Pinpoint the cell where the given text exists, returning its (X, Y) midpoint coordinate. 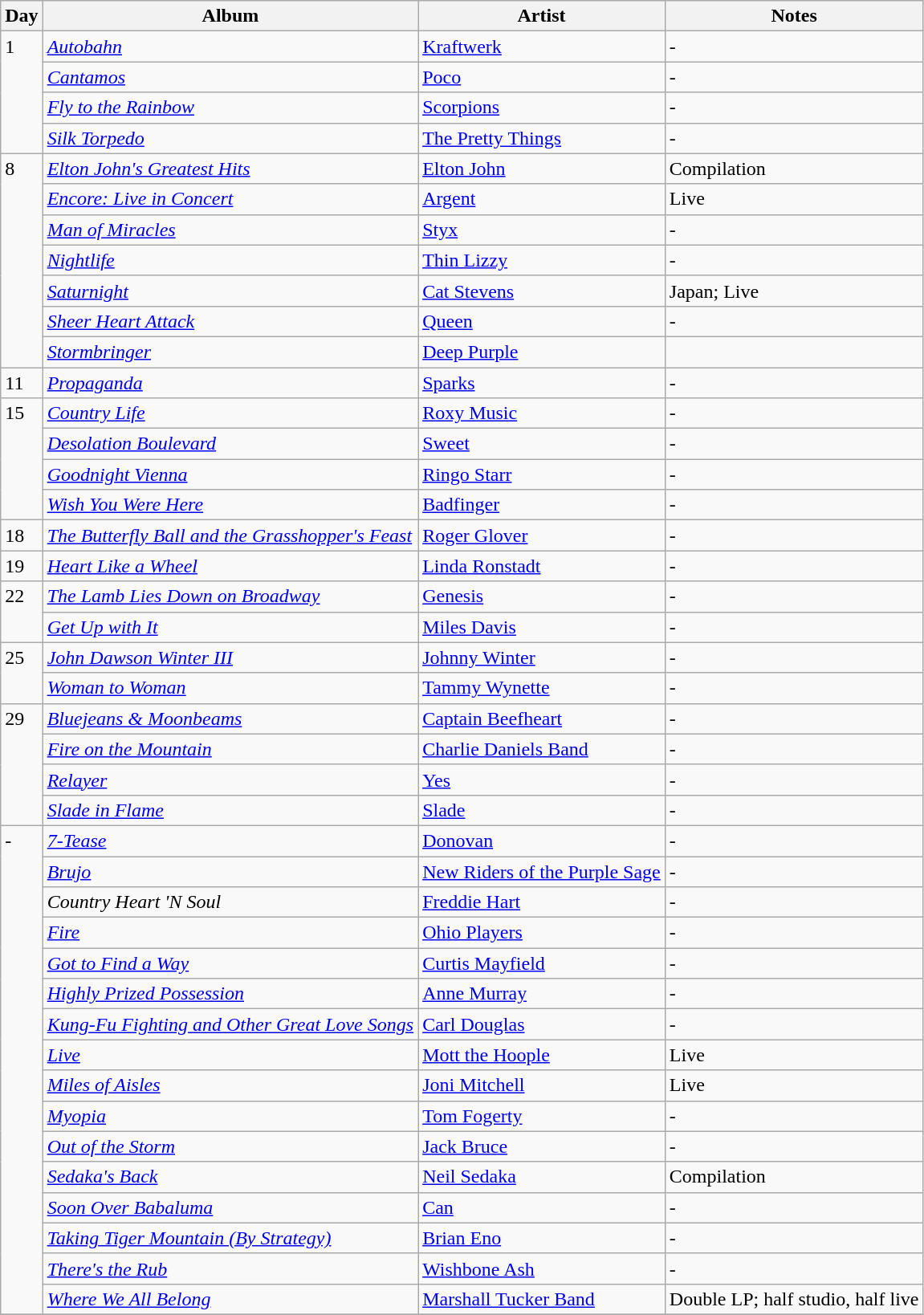
7-Tease (230, 841)
Autobahn (230, 47)
Can (542, 1207)
Johnny Winter (542, 657)
Miles Davis (542, 627)
Sedaka's Back (230, 1177)
Ringo Starr (542, 474)
Taking Tiger Mountain (By Strategy) (230, 1238)
Artist (542, 16)
Cantamos (230, 77)
Soon Over Babaluma (230, 1207)
29 (22, 764)
Styx (542, 230)
Carl Douglas (542, 1024)
Nightlife (230, 260)
Elton John (542, 169)
Got to Find a Way (230, 963)
Myopia (230, 1116)
8 (22, 260)
Poco (542, 77)
Curtis Mayfield (542, 963)
Miles of Aisles (230, 1085)
Tom Fogerty (542, 1116)
Elton John's Greatest Hits (230, 169)
Get Up with It (230, 627)
The Pretty Things (542, 138)
Kraftwerk (542, 47)
Slade in Flame (230, 810)
Woman to Woman (230, 688)
Country Life (230, 413)
There's the Rub (230, 1268)
Country Heart 'N Soul (230, 902)
Double LP; half studio, half live (794, 1299)
Roxy Music (542, 413)
Sweet (542, 444)
Brujo (230, 871)
22 (22, 612)
Donovan (542, 841)
Deep Purple (542, 352)
Scorpions (542, 108)
Sparks (542, 383)
Fire (230, 933)
25 (22, 673)
Neil Sedaka (542, 1177)
Kung-Fu Fighting and Other Great Love Songs (230, 1024)
Yes (542, 780)
Album (230, 16)
Day (22, 16)
15 (22, 459)
Fire on the Mountain (230, 749)
Saturnight (230, 291)
Heart Like a Wheel (230, 566)
19 (22, 566)
Wishbone Ash (542, 1268)
Silk Torpedo (230, 138)
Anne Murray (542, 994)
Highly Prized Possession (230, 994)
Goodnight Vienna (230, 474)
The Butterfly Ball and the Grasshopper's Feast (230, 535)
Stormbringer (230, 352)
Fly to the Rainbow (230, 108)
11 (22, 383)
Ohio Players (542, 933)
Roger Glover (542, 535)
Badfinger (542, 505)
New Riders of the Purple Sage (542, 871)
Thin Lizzy (542, 260)
1 (22, 92)
Sheer Heart Attack (230, 321)
Charlie Daniels Band (542, 749)
Tammy Wynette (542, 688)
Marshall Tucker Band (542, 1299)
Relayer (230, 780)
Propaganda (230, 383)
Cat Stevens (542, 291)
The Lamb Lies Down on Broadway (230, 596)
Man of Miracles (230, 230)
Wish You Were Here (230, 505)
Brian Eno (542, 1238)
Where We All Belong (230, 1299)
Encore: Live in Concert (230, 199)
Linda Ronstadt (542, 566)
Captain Beefheart (542, 719)
Slade (542, 810)
Mott the Hoople (542, 1055)
Argent (542, 199)
Out of the Storm (230, 1146)
Genesis (542, 596)
Freddie Hart (542, 902)
Desolation Boulevard (230, 444)
18 (22, 535)
Japan; Live (794, 291)
Joni Mitchell (542, 1085)
Bluejeans & Moonbeams (230, 719)
John Dawson Winter III (230, 657)
Jack Bruce (542, 1146)
Notes (794, 16)
Queen (542, 321)
